For the text-containing cell, return its midpoint in (X, Y) coordinate format. 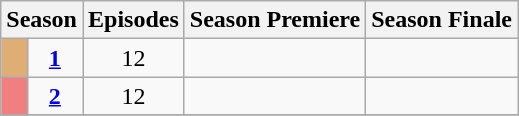
Episodes (133, 20)
1 (54, 58)
Season Premiere (274, 20)
Season Finale (442, 20)
2 (54, 96)
Season (42, 20)
